From the cell containing the given text, extract its center point as (X, Y) coordinate. 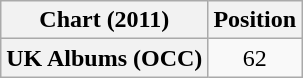
62 (255, 58)
Position (255, 20)
Chart (2011) (104, 20)
UK Albums (OCC) (104, 58)
